Determine the [x, y] coordinate at the center of the cell enclosing the given text.  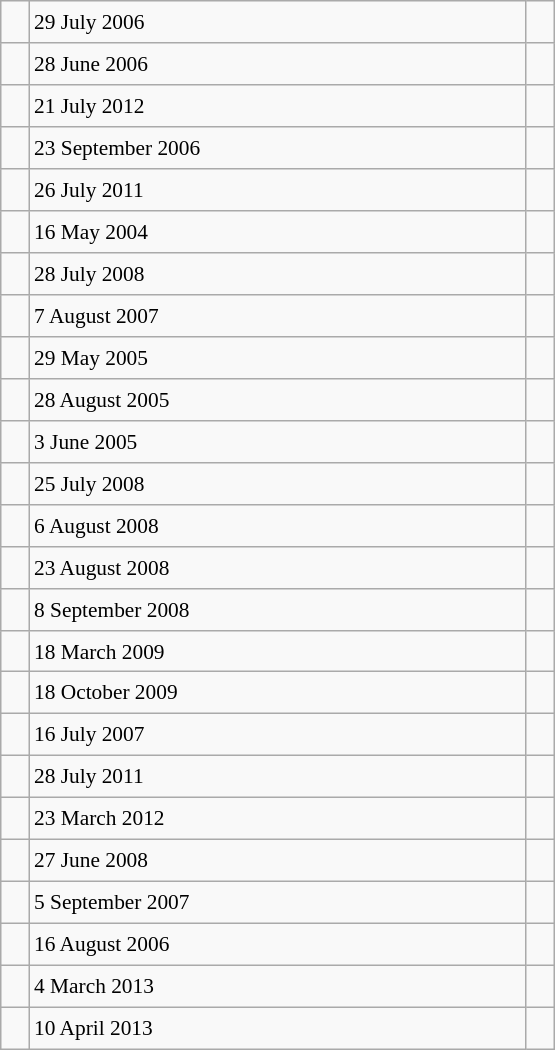
10 April 2013 [278, 1028]
23 March 2012 [278, 819]
18 October 2009 [278, 693]
28 July 2008 [278, 274]
29 July 2006 [278, 22]
23 September 2006 [278, 148]
5 September 2007 [278, 903]
28 July 2011 [278, 777]
6 August 2008 [278, 525]
16 August 2006 [278, 945]
16 July 2007 [278, 735]
7 August 2007 [278, 316]
3 June 2005 [278, 441]
28 August 2005 [278, 399]
27 June 2008 [278, 861]
28 June 2006 [278, 64]
26 July 2011 [278, 190]
16 May 2004 [278, 232]
25 July 2008 [278, 483]
23 August 2008 [278, 567]
18 March 2009 [278, 651]
4 March 2013 [278, 986]
29 May 2005 [278, 358]
8 September 2008 [278, 609]
21 July 2012 [278, 106]
